For the text-containing cell, return its midpoint in (x, y) coordinate format. 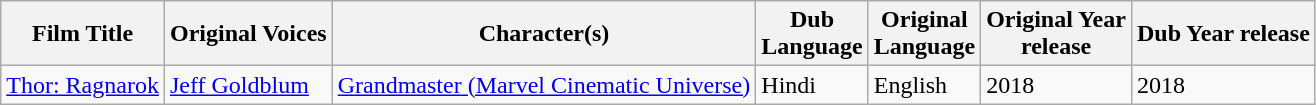
Jeff Goldblum (248, 85)
Hindi (812, 85)
Original Yearrelease (1056, 34)
Film Title (83, 34)
Original Voices (248, 34)
Thor: Ragnarok (83, 85)
Character(s) (544, 34)
DubLanguage (812, 34)
Grandmaster (Marvel Cinematic Universe) (544, 85)
English (924, 85)
Dub Year release (1223, 34)
OriginalLanguage (924, 34)
